From the cell containing the given text, extract its center point as (x, y) coordinate. 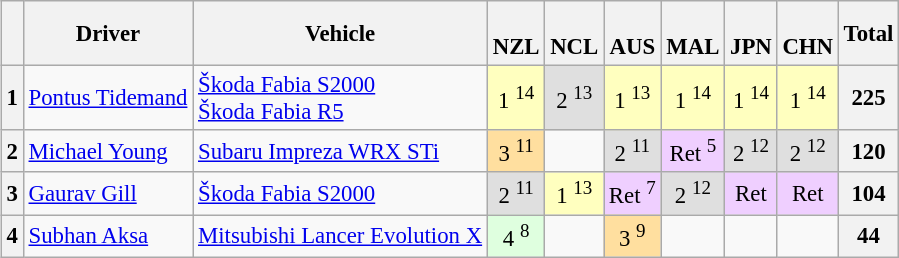
120 (868, 151)
Pontus Tidemand (108, 98)
225 (868, 98)
3 (12, 193)
104 (868, 193)
4 8 (516, 236)
1 (12, 98)
Subaru Impreza WRX STi (340, 151)
Škoda Fabia S2000 Škoda Fabia R5 (340, 98)
44 (868, 236)
Total (868, 34)
Ret 5 (693, 151)
Subhan Aksa (108, 236)
2 13 (574, 98)
NCL (574, 34)
NZL (516, 34)
Škoda Fabia S2000 (340, 193)
Mitsubishi Lancer Evolution X (340, 236)
3 9 (632, 236)
Ret 7 (632, 193)
Driver (108, 34)
JPN (751, 34)
Michael Young (108, 151)
MAL (693, 34)
Vehicle (340, 34)
2 (12, 151)
AUS (632, 34)
CHN (808, 34)
Gaurav Gill (108, 193)
4 (12, 236)
3 11 (516, 151)
